Return the [x, y] coordinate for the center point of the cell that contains the specified text.  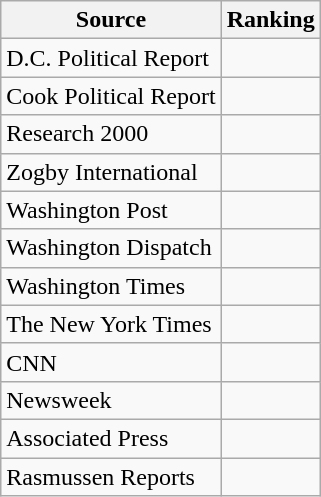
Associated Press [111, 438]
Source [111, 20]
Zogby International [111, 172]
The New York Times [111, 324]
CNN [111, 362]
Washington Dispatch [111, 248]
Washington Post [111, 210]
Research 2000 [111, 134]
Ranking [270, 20]
Newsweek [111, 400]
Washington Times [111, 286]
D.C. Political Report [111, 58]
Rasmussen Reports [111, 477]
Cook Political Report [111, 96]
